Search for the cell housing the specified text and yield its (X, Y) center coordinate. 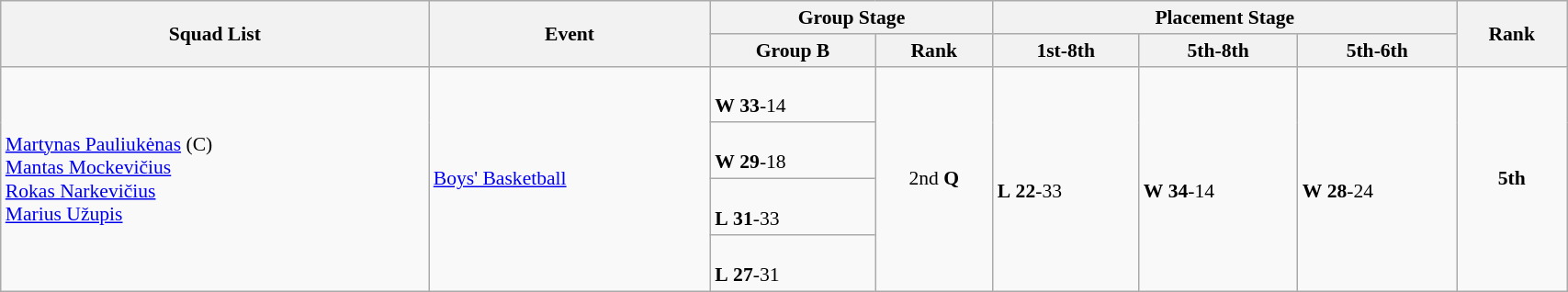
W 34-14 (1218, 178)
L 27-31 (792, 263)
W 28-24 (1378, 178)
Boys' Basketball (570, 178)
5th-8th (1218, 51)
Martynas Pauliukėnas (C) Mantas Mockevičius Rokas Narkevičius Marius Užupis (215, 178)
L 22-33 (1066, 178)
Group Stage (852, 17)
Event (570, 33)
Placement Stage (1225, 17)
L 31-33 (792, 208)
1st-8th (1066, 51)
Group B (792, 51)
5th-6th (1378, 51)
2nd Q (934, 178)
W 29-18 (792, 151)
W 33-14 (792, 94)
Squad List (215, 33)
5th (1512, 178)
